From the cell containing the given text, extract its center point as [x, y] coordinate. 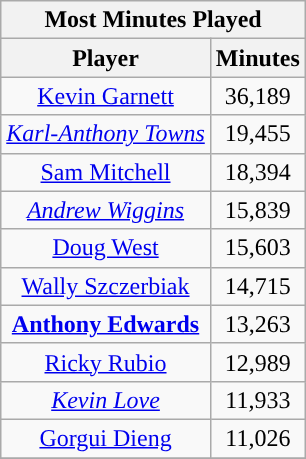
Andrew Wiggins [106, 210]
Doug West [106, 248]
Most Minutes Played [154, 20]
15,603 [258, 248]
Kevin Love [106, 400]
36,189 [258, 96]
15,839 [258, 210]
Anthony Edwards [106, 324]
Minutes [258, 58]
Kevin Garnett [106, 96]
13,263 [258, 324]
Gorgui Dieng [106, 438]
19,455 [258, 134]
11,026 [258, 438]
Karl-Anthony Towns [106, 134]
Wally Szczerbiak [106, 286]
11,933 [258, 400]
18,394 [258, 172]
Player [106, 58]
Ricky Rubio [106, 362]
12,989 [258, 362]
14,715 [258, 286]
Sam Mitchell [106, 172]
